Locate the cell with the specified text and output its [X, Y] center coordinate. 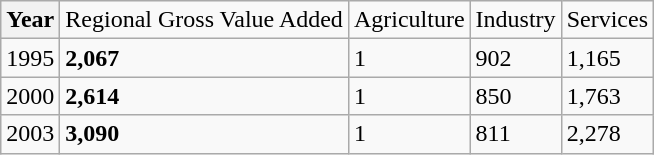
Services [607, 20]
2,278 [607, 134]
Agriculture [409, 20]
1995 [30, 58]
Year [30, 20]
2003 [30, 134]
Regional Gross Value Added [204, 20]
811 [516, 134]
902 [516, 58]
Industry [516, 20]
3,090 [204, 134]
1,165 [607, 58]
2,614 [204, 96]
1,763 [607, 96]
2000 [30, 96]
2,067 [204, 58]
850 [516, 96]
